Capture the cell that displays the provided text and extract its (X, Y) central coordinate. 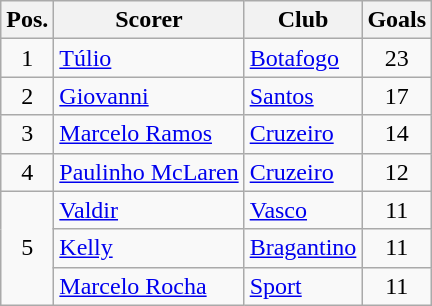
Botafogo (303, 58)
5 (28, 248)
Santos (303, 96)
3 (28, 134)
Sport (303, 286)
Goals (397, 20)
23 (397, 58)
Paulinho McLaren (149, 172)
Bragantino (303, 248)
Marcelo Rocha (149, 286)
Giovanni (149, 96)
Pos. (28, 20)
Kelly (149, 248)
17 (397, 96)
2 (28, 96)
14 (397, 134)
1 (28, 58)
4 (28, 172)
12 (397, 172)
Túlio (149, 58)
Club (303, 20)
Vasco (303, 210)
Marcelo Ramos (149, 134)
Scorer (149, 20)
Valdir (149, 210)
